Identify which cell holds the provided text, then report its (x, y) central coordinate. 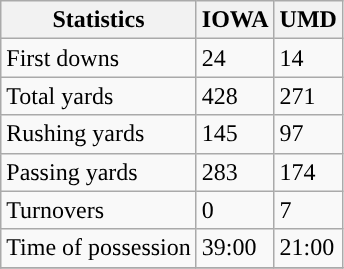
UMD (308, 20)
Passing yards (99, 172)
Total yards (99, 96)
14 (308, 58)
Statistics (99, 20)
97 (308, 134)
271 (308, 96)
174 (308, 172)
0 (235, 210)
428 (235, 96)
First downs (99, 58)
145 (235, 134)
Rushing yards (99, 134)
Turnovers (99, 210)
21:00 (308, 248)
39:00 (235, 248)
283 (235, 172)
Time of possession (99, 248)
7 (308, 210)
IOWA (235, 20)
24 (235, 58)
